Pinpoint the cell where the given text exists, returning its [x, y] midpoint coordinate. 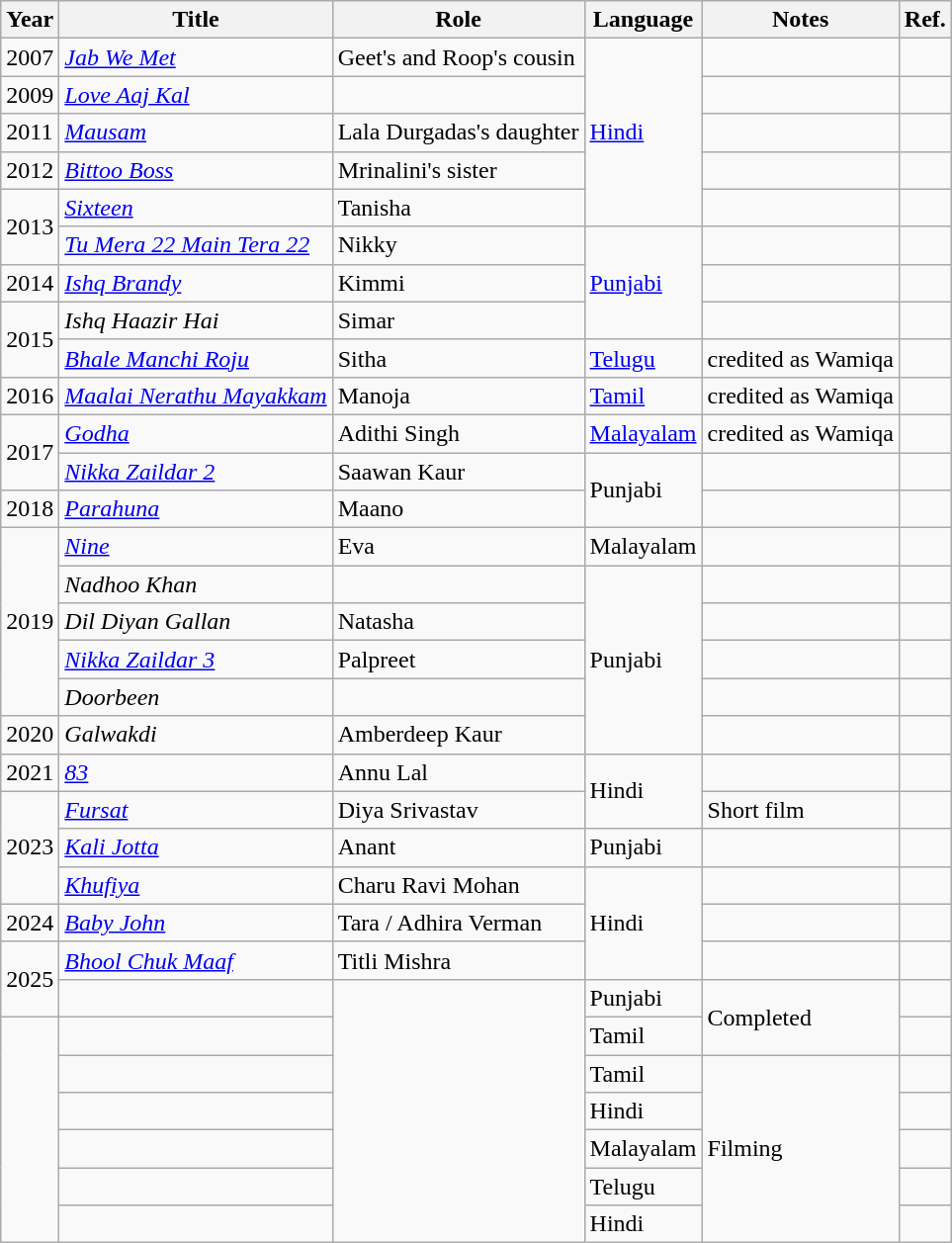
2015 [30, 339]
2023 [30, 847]
Love Aaj Kal [196, 95]
2021 [30, 772]
Role [459, 20]
Charu Ravi Mohan [459, 885]
Titli Mishra [459, 960]
Nikka Zaildar 3 [196, 660]
Annu Lal [459, 772]
Notes [801, 20]
Filming [801, 1148]
Dil Diyan Gallan [196, 622]
Simar [459, 320]
2018 [30, 509]
2017 [30, 452]
Saawan Kaur [459, 472]
Nikky [459, 245]
Mrinalini's sister [459, 170]
2024 [30, 923]
Natasha [459, 622]
Ref. [925, 20]
Sixteen [196, 208]
Year [30, 20]
2020 [30, 735]
Palpreet [459, 660]
Nikka Zaildar 2 [196, 472]
Bhool Chuk Maaf [196, 960]
Parahuna [196, 509]
Short film [801, 810]
Language [643, 20]
Lala Durgadas's daughter [459, 133]
83 [196, 772]
Tara / Adhira Verman [459, 923]
Completed [801, 1017]
Bittoo Boss [196, 170]
Sitha [459, 358]
Galwakdi [196, 735]
Diya Srivastav [459, 810]
2013 [30, 226]
Tu Mera 22 Main Tera 22 [196, 245]
Tanisha [459, 208]
Geet's and Roop's cousin [459, 57]
Title [196, 20]
2009 [30, 95]
2007 [30, 57]
Amberdeep Kaur [459, 735]
Kali Jotta [196, 847]
Adithi Singh [459, 433]
Doorbeen [196, 697]
Godha [196, 433]
Nine [196, 547]
Kimmi [459, 283]
Maalai Nerathu Mayakkam [196, 396]
Eva [459, 547]
Fursat [196, 810]
Baby John [196, 923]
Ishq Brandy [196, 283]
Manoja [459, 396]
Jab We Met [196, 57]
2016 [30, 396]
2025 [30, 979]
Maano [459, 509]
Bhale Manchi Roju [196, 358]
Khufiya [196, 885]
Nadhoo Khan [196, 584]
2011 [30, 133]
2012 [30, 170]
Mausam [196, 133]
Ishq Haazir Hai [196, 320]
Anant [459, 847]
2014 [30, 283]
2019 [30, 622]
